From the cell containing the given text, extract its center point as [X, Y] coordinate. 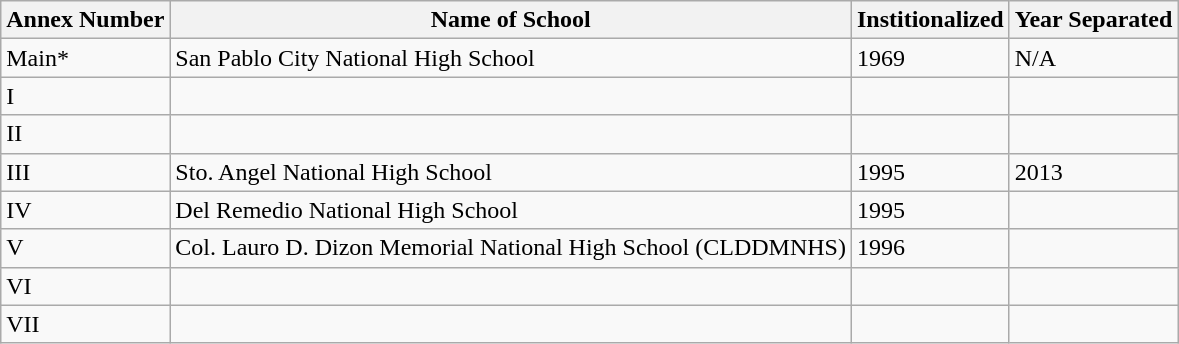
Year Separated [1094, 20]
Col. Lauro D. Dizon Memorial National High School (CLDDMNHS) [511, 248]
Annex Number [86, 20]
San Pablo City National High School [511, 58]
IV [86, 210]
1996 [930, 248]
2013 [1094, 172]
Name of School [511, 20]
II [86, 134]
Sto. Angel National High School [511, 172]
Institionalized [930, 20]
I [86, 96]
V [86, 248]
VI [86, 286]
VII [86, 324]
III [86, 172]
Del Remedio National High School [511, 210]
N/A [1094, 58]
Main* [86, 58]
1969 [930, 58]
